From the cell containing the given text, extract its center point as [x, y] coordinate. 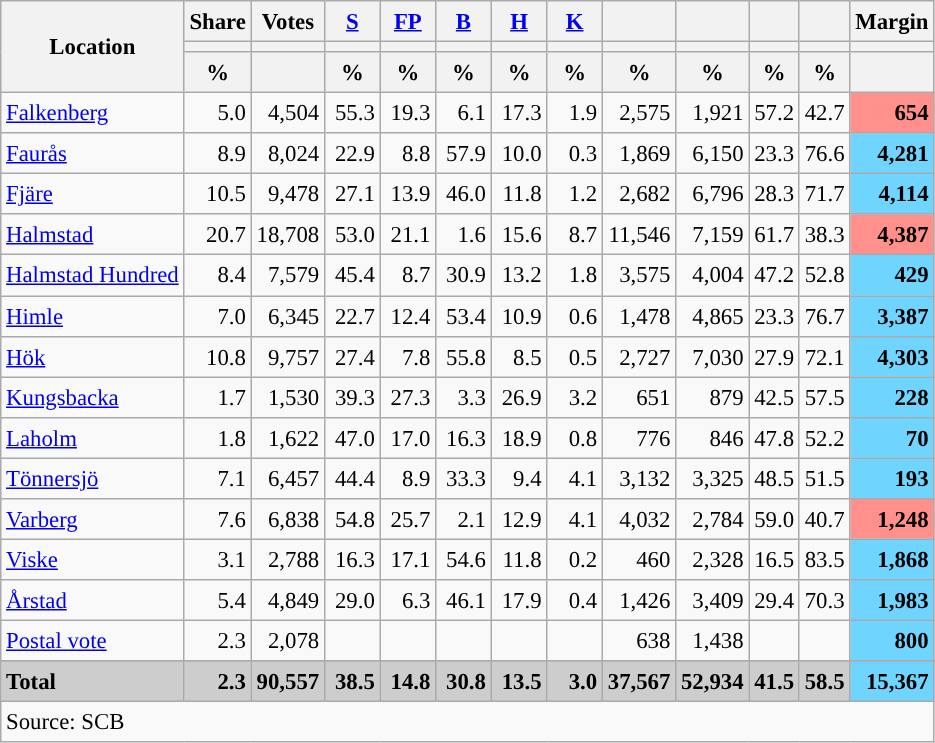
30.8 [464, 682]
57.9 [464, 154]
58.5 [824, 682]
0.8 [575, 438]
15.6 [519, 234]
Falkenberg [92, 114]
55.8 [464, 356]
17.3 [519, 114]
0.3 [575, 154]
54.8 [352, 520]
3.1 [218, 560]
846 [712, 438]
61.7 [774, 234]
2,682 [638, 194]
Tönnersjö [92, 478]
27.1 [352, 194]
Votes [288, 22]
2,575 [638, 114]
22.7 [352, 316]
638 [638, 640]
17.1 [408, 560]
Himle [92, 316]
1.2 [575, 194]
H [519, 22]
Kungsbacka [92, 398]
3.2 [575, 398]
654 [892, 114]
52.8 [824, 276]
30.9 [464, 276]
5.4 [218, 600]
800 [892, 640]
47.0 [352, 438]
7.6 [218, 520]
7.1 [218, 478]
4,303 [892, 356]
57.5 [824, 398]
Source: SCB [468, 722]
879 [712, 398]
Varberg [92, 520]
39.3 [352, 398]
4,004 [712, 276]
40.7 [824, 520]
10.8 [218, 356]
76.6 [824, 154]
70 [892, 438]
2,788 [288, 560]
2.1 [464, 520]
651 [638, 398]
47.8 [774, 438]
Location [92, 47]
8.8 [408, 154]
4,865 [712, 316]
5.0 [218, 114]
19.3 [408, 114]
54.6 [464, 560]
11,546 [638, 234]
1,426 [638, 600]
10.0 [519, 154]
4,504 [288, 114]
Hök [92, 356]
4,114 [892, 194]
7.8 [408, 356]
FP [408, 22]
18.9 [519, 438]
9,478 [288, 194]
9.4 [519, 478]
4,281 [892, 154]
1,622 [288, 438]
0.6 [575, 316]
27.3 [408, 398]
Faurås [92, 154]
1,248 [892, 520]
90,557 [288, 682]
4,387 [892, 234]
3,387 [892, 316]
27.9 [774, 356]
10.5 [218, 194]
Margin [892, 22]
12.9 [519, 520]
4,032 [638, 520]
Halmstad Hundred [92, 276]
27.4 [352, 356]
53.0 [352, 234]
6.3 [408, 600]
1.7 [218, 398]
14.8 [408, 682]
42.7 [824, 114]
83.5 [824, 560]
1.6 [464, 234]
0.4 [575, 600]
7.0 [218, 316]
8,024 [288, 154]
29.4 [774, 600]
71.7 [824, 194]
0.2 [575, 560]
Viske [92, 560]
17.0 [408, 438]
46.1 [464, 600]
1,921 [712, 114]
13.2 [519, 276]
42.5 [774, 398]
776 [638, 438]
51.5 [824, 478]
21.1 [408, 234]
13.9 [408, 194]
1,478 [638, 316]
6,838 [288, 520]
55.3 [352, 114]
53.4 [464, 316]
20.7 [218, 234]
Total [92, 682]
52,934 [712, 682]
9,757 [288, 356]
1.9 [575, 114]
228 [892, 398]
B [464, 22]
6,796 [712, 194]
Laholm [92, 438]
6,457 [288, 478]
2,784 [712, 520]
47.2 [774, 276]
6.1 [464, 114]
45.4 [352, 276]
Postal vote [92, 640]
25.7 [408, 520]
38.3 [824, 234]
3.3 [464, 398]
28.3 [774, 194]
1,983 [892, 600]
Share [218, 22]
7,030 [712, 356]
44.4 [352, 478]
41.5 [774, 682]
13.5 [519, 682]
52.2 [824, 438]
S [352, 22]
1,868 [892, 560]
15,367 [892, 682]
59.0 [774, 520]
37,567 [638, 682]
1,438 [712, 640]
46.0 [464, 194]
429 [892, 276]
2,078 [288, 640]
72.1 [824, 356]
460 [638, 560]
2,727 [638, 356]
3,575 [638, 276]
17.9 [519, 600]
0.5 [575, 356]
48.5 [774, 478]
76.7 [824, 316]
8.4 [218, 276]
3,409 [712, 600]
7,579 [288, 276]
6,345 [288, 316]
6,150 [712, 154]
38.5 [352, 682]
3.0 [575, 682]
12.4 [408, 316]
16.5 [774, 560]
1,530 [288, 398]
10.9 [519, 316]
29.0 [352, 600]
57.2 [774, 114]
4,849 [288, 600]
7,159 [712, 234]
70.3 [824, 600]
26.9 [519, 398]
8.5 [519, 356]
3,325 [712, 478]
18,708 [288, 234]
1,869 [638, 154]
K [575, 22]
33.3 [464, 478]
2,328 [712, 560]
Årstad [92, 600]
Fjäre [92, 194]
3,132 [638, 478]
193 [892, 478]
Halmstad [92, 234]
22.9 [352, 154]
